Find where the given text appears and provide that cell's center as [x, y] coordinate. 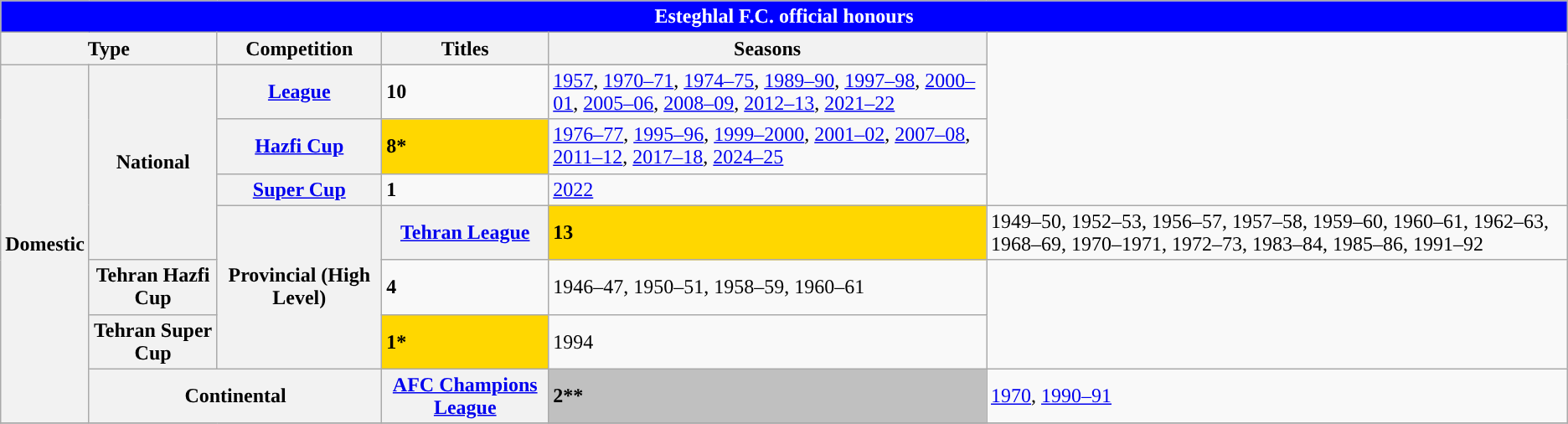
1957, 1970–71, 1974–75, 1989–90, 1997–98, 2000–01, 2005–06, 2008–09, 2012–13, 2021–22 [767, 92]
Super Cup [300, 189]
2** [767, 396]
2022 [767, 189]
Tehran Hazfi Cup [152, 287]
1949–50, 1952–53, 1956–57, 1957–58, 1959–60, 1960–61, 1962–63, 1968–69, 1970–1971, 1972–73, 1983–84, 1985–86, 1991–92 [1277, 233]
8* [466, 146]
AFC Champions League [466, 396]
Titles [466, 49]
League [300, 92]
Domestic [45, 244]
1994 [767, 342]
Competition [300, 49]
1976–77, 1995–96, 1999–2000, 2001–02, 2007–08, 2011–12, 2017–18, 2024–25 [767, 146]
Tehran Super Cup [152, 342]
Esteghlal F.C. official honours [784, 17]
13 [767, 233]
Provincial (High Level) [300, 287]
Tehran League [466, 233]
10 [466, 92]
4 [466, 287]
Seasons [767, 49]
Hazfi Cup [300, 146]
1 [466, 189]
1970, 1990–91 [1277, 396]
1* [466, 342]
National [152, 163]
Type [109, 49]
Continental [235, 396]
1946–47, 1950–51, 1958–59, 1960–61 [767, 287]
